Return (x, y) of the center of cell containing provided text 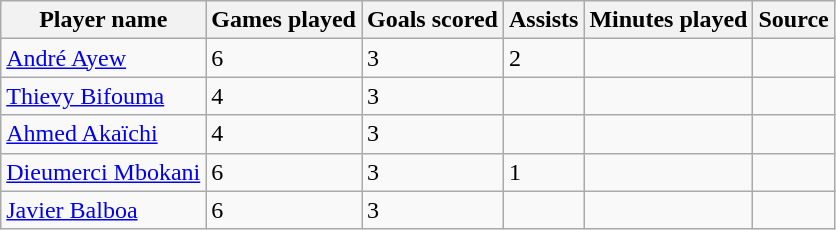
Player name (104, 20)
Games played (284, 20)
Assists (543, 20)
Dieumerci Mbokani (104, 172)
2 (543, 58)
Source (794, 20)
André Ayew (104, 58)
Thievy Bifouma (104, 96)
Goals scored (433, 20)
1 (543, 172)
Minutes played (668, 20)
Javier Balboa (104, 210)
Ahmed Akaïchi (104, 134)
